Detect which cell encompasses the target text, then output its (x, y) center coordinate. 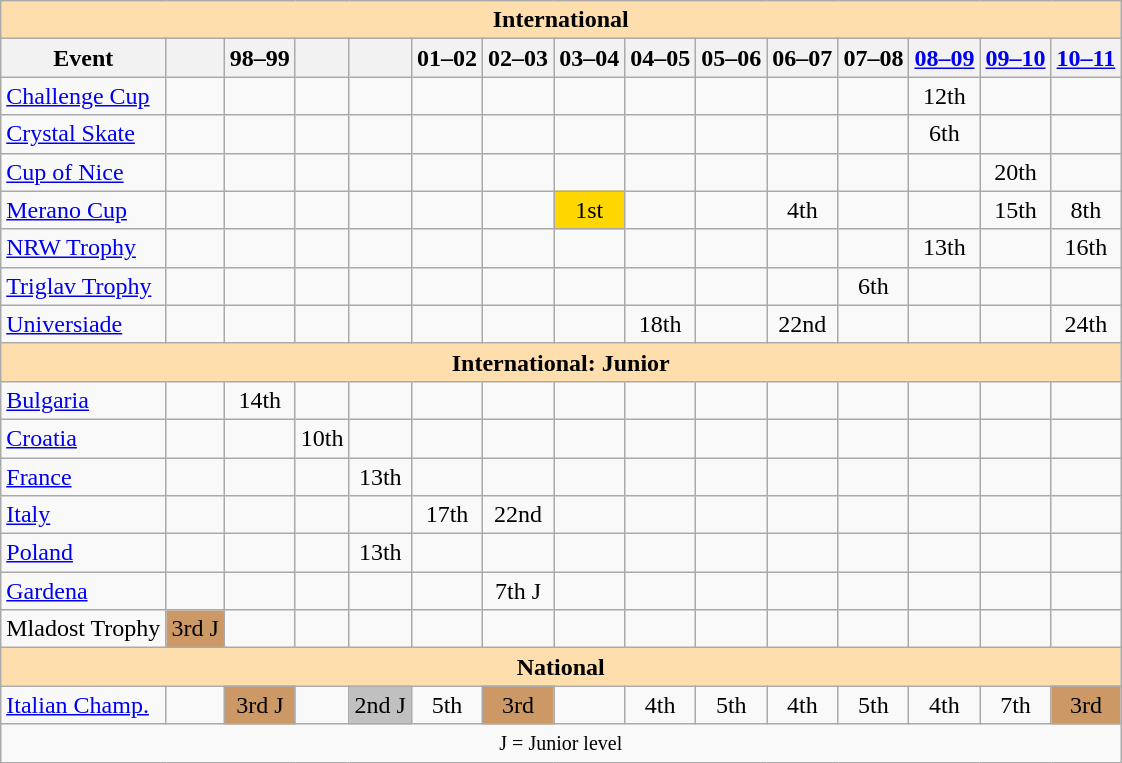
03–04 (590, 58)
20th (1016, 172)
2nd J (380, 705)
Challenge Cup (84, 96)
17th (446, 515)
18th (660, 324)
Gardena (84, 591)
1st (590, 210)
Universiade (84, 324)
J = Junior level (561, 743)
International: Junior (561, 362)
15th (1016, 210)
01–02 (446, 58)
Triglav Trophy (84, 286)
Italy (84, 515)
04–05 (660, 58)
Merano Cup (84, 210)
National (561, 667)
International (561, 20)
7th (1016, 705)
06–07 (802, 58)
09–10 (1016, 58)
Croatia (84, 438)
10–11 (1086, 58)
8th (1086, 210)
98–99 (260, 58)
24th (1086, 324)
14th (260, 400)
7th J (518, 591)
Cup of Nice (84, 172)
France (84, 477)
02–03 (518, 58)
NRW Trophy (84, 248)
08–09 (944, 58)
Poland (84, 553)
12th (944, 96)
Crystal Skate (84, 134)
16th (1086, 248)
Italian Champ. (84, 705)
Bulgaria (84, 400)
07–08 (874, 58)
Mladost Trophy (84, 629)
05–06 (732, 58)
Event (84, 58)
10th (322, 438)
